Provide the [X, Y] coordinate of the cell's center where the given text is located.  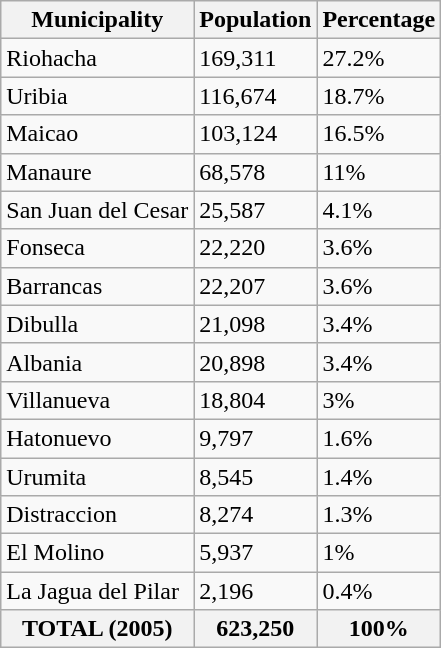
4.1% [379, 210]
Distraccion [98, 515]
Percentage [379, 20]
3% [379, 400]
27.2% [379, 58]
623,250 [256, 629]
La Jagua del Pilar [98, 591]
Villanueva [98, 400]
16.5% [379, 134]
1.4% [379, 477]
5,937 [256, 553]
9,797 [256, 438]
116,674 [256, 96]
Hatonuevo [98, 438]
TOTAL (2005) [98, 629]
Manaure [98, 172]
100% [379, 629]
68,578 [256, 172]
1.6% [379, 438]
22,220 [256, 248]
Albania [98, 362]
169,311 [256, 58]
Population [256, 20]
1% [379, 553]
Maicao [98, 134]
Riohacha [98, 58]
0.4% [379, 591]
8,274 [256, 515]
20,898 [256, 362]
Urumita [98, 477]
Municipality [98, 20]
21,098 [256, 324]
18,804 [256, 400]
11% [379, 172]
2,196 [256, 591]
1.3% [379, 515]
18.7% [379, 96]
Fonseca [98, 248]
103,124 [256, 134]
Barrancas [98, 286]
8,545 [256, 477]
Dibulla [98, 324]
22,207 [256, 286]
San Juan del Cesar [98, 210]
25,587 [256, 210]
El Molino [98, 553]
Uribia [98, 96]
